Extract the [X, Y] coordinate from the center of the cell holding the provided text.  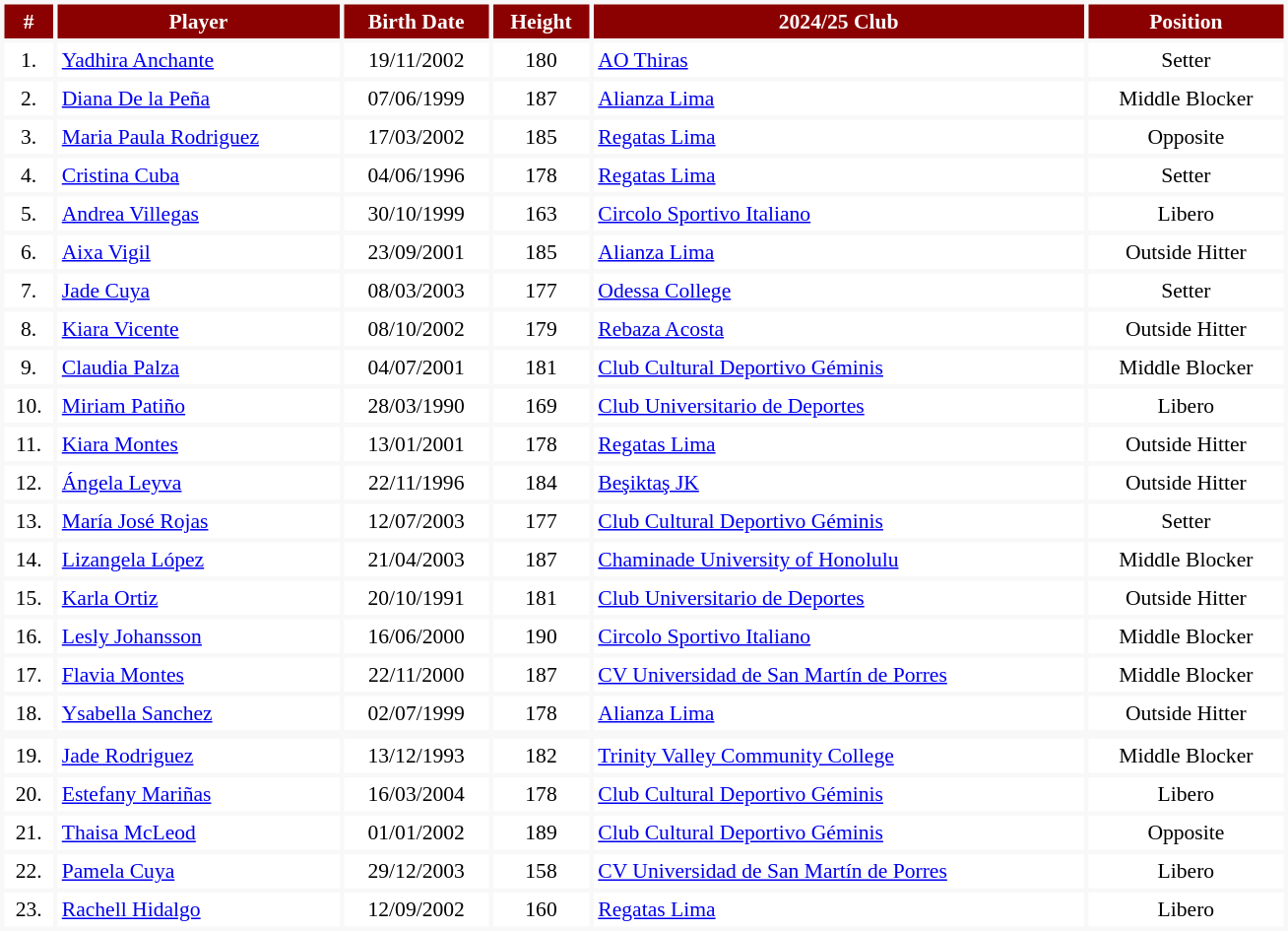
11. [28, 444]
Kiara Montes [198, 444]
Jade Rodriguez [198, 756]
Claudia Palza [198, 367]
21/04/2003 [416, 559]
18. [28, 712]
13. [28, 521]
169 [542, 405]
12. [28, 482]
19/11/2002 [416, 60]
22/11/1996 [416, 482]
17. [28, 675]
189 [542, 832]
179 [542, 328]
30/10/1999 [416, 214]
8. [28, 328]
Position [1186, 21]
180 [542, 60]
Beşiktaş JK [839, 482]
182 [542, 756]
08/10/2002 [416, 328]
17/03/2002 [416, 137]
Flavia Montes [198, 675]
# [28, 21]
2024/25 Club [839, 21]
Karla Ortiz [198, 598]
4. [28, 174]
14. [28, 559]
08/03/2003 [416, 291]
07/06/1999 [416, 98]
23. [28, 909]
5. [28, 214]
Diana De la Peña [198, 98]
Jade Cuya [198, 291]
21. [28, 832]
Rachell Hidalgo [198, 909]
Chaminade University of Honolulu [839, 559]
Height [542, 21]
190 [542, 635]
04/07/2001 [416, 367]
22/11/2000 [416, 675]
Player [198, 21]
29/12/2003 [416, 871]
Rebaza Acosta [839, 328]
Kiara Vicente [198, 328]
16. [28, 635]
10. [28, 405]
16/06/2000 [416, 635]
16/03/2004 [416, 794]
22. [28, 871]
Odessa College [839, 291]
02/07/1999 [416, 712]
Birth Date [416, 21]
04/06/1996 [416, 174]
Yadhira Anchante [198, 60]
Trinity Valley Community College [839, 756]
01/01/2002 [416, 832]
Lizangela López [198, 559]
15. [28, 598]
Andrea Villegas [198, 214]
19. [28, 756]
1. [28, 60]
23/09/2001 [416, 251]
3. [28, 137]
Estefany Mariñas [198, 794]
2. [28, 98]
20/10/1991 [416, 598]
6. [28, 251]
María José Rojas [198, 521]
Ysabella Sanchez [198, 712]
AO Thiras [839, 60]
12/07/2003 [416, 521]
12/09/2002 [416, 909]
Maria Paula Rodriguez [198, 137]
7. [28, 291]
13/12/1993 [416, 756]
184 [542, 482]
160 [542, 909]
28/03/1990 [416, 405]
Lesly Johansson [198, 635]
Thaisa McLeod [198, 832]
Cristina Cuba [198, 174]
Pamela Cuya [198, 871]
Miriam Patiño [198, 405]
13/01/2001 [416, 444]
Aixa Vigil [198, 251]
163 [542, 214]
9. [28, 367]
158 [542, 871]
20. [28, 794]
Ángela Leyva [198, 482]
